Output the [X, Y] coordinate of the center of the cell containing the given text.  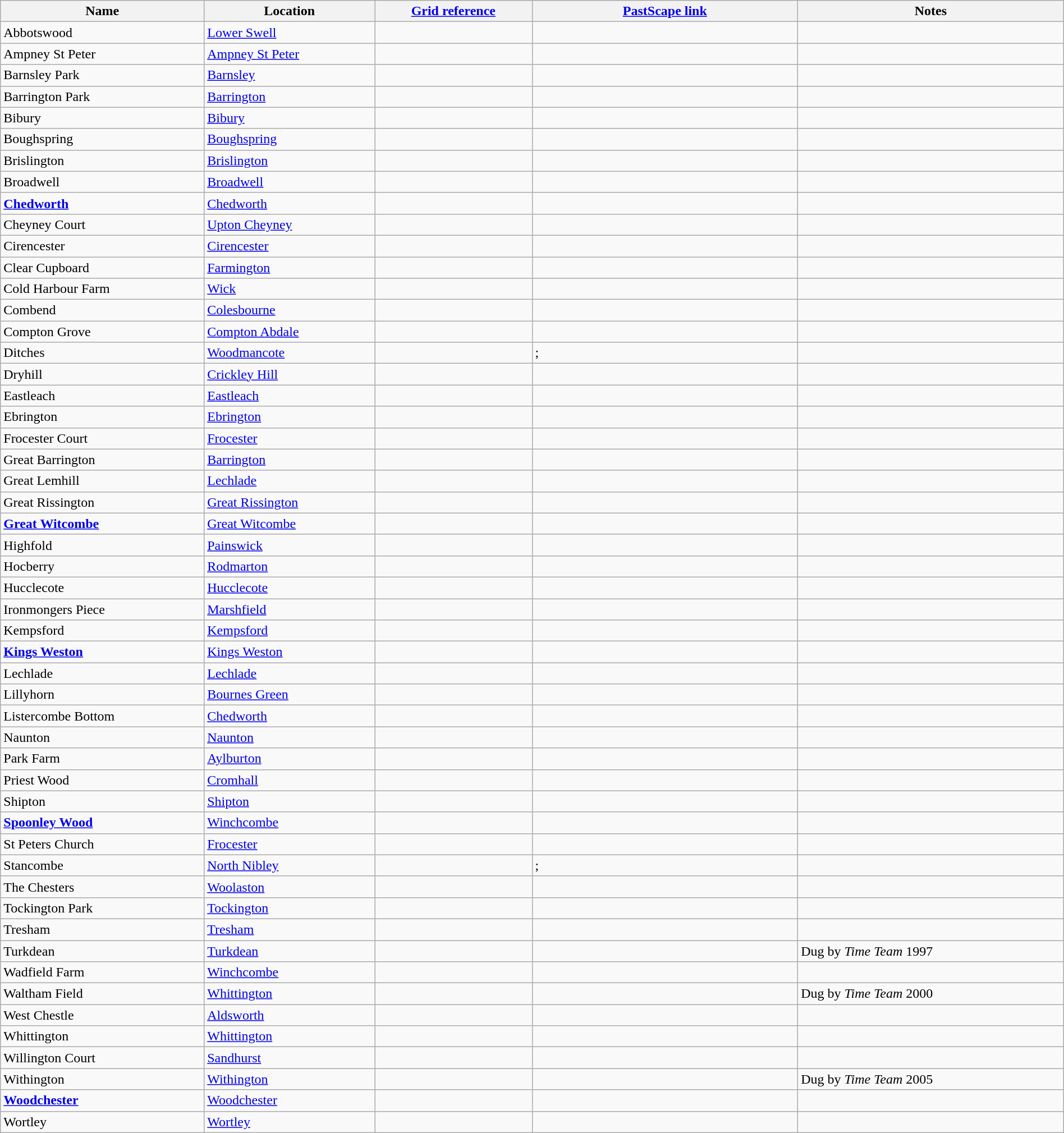
Barrington Park [102, 97]
Dug by Time Team 2000 [931, 994]
Willington Court [102, 1058]
Cromhall [290, 780]
Barnsley Park [102, 75]
Upton Cheyney [290, 224]
Wick [290, 289]
Dug by Time Team 2005 [931, 1079]
Lillyhorn [102, 695]
The Chesters [102, 887]
Dryhill [102, 374]
Compton Grove [102, 332]
Park Farm [102, 759]
Aylburton [290, 759]
Wadfield Farm [102, 973]
Great Lemhill [102, 481]
Dug by Time Team 1997 [931, 951]
Sandhurst [290, 1058]
Stancombe [102, 865]
Woolaston [290, 887]
Combend [102, 310]
Colesbourne [290, 310]
Abbotswood [102, 33]
Bournes Green [290, 695]
Clear Cupboard [102, 268]
Frocester Court [102, 438]
Ditches [102, 353]
Painswick [290, 545]
Grid reference [453, 11]
Tockington Park [102, 908]
Rodmarton [290, 566]
Tockington [290, 908]
Spoonley Wood [102, 823]
Farmington [290, 268]
Listercombe Bottom [102, 716]
Priest Wood [102, 780]
St Peters Church [102, 844]
Crickley Hill [290, 374]
Notes [931, 11]
Barnsley [290, 75]
PastScape link [665, 11]
Ironmongers Piece [102, 609]
Compton Abdale [290, 332]
Hocberry [102, 566]
Lower Swell [290, 33]
Waltham Field [102, 994]
Aldsworth [290, 1015]
North Nibley [290, 865]
Highfold [102, 545]
Location [290, 11]
Cold Harbour Farm [102, 289]
Cheyney Court [102, 224]
Marshfield [290, 609]
Name [102, 11]
West Chestle [102, 1015]
Great Barrington [102, 460]
Woodmancote [290, 353]
